For the text-containing cell, return its midpoint in [X, Y] coordinate format. 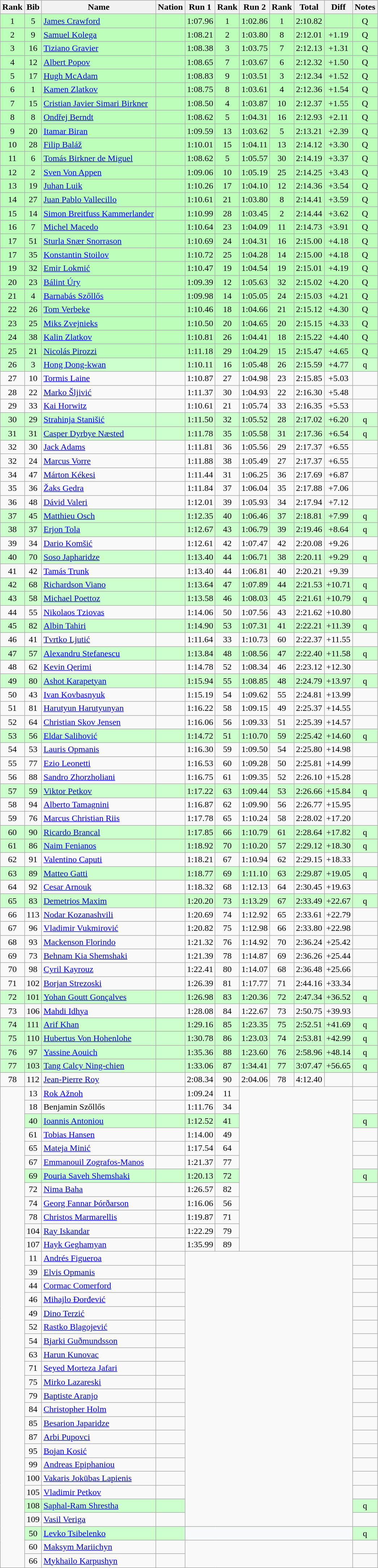
1:10.64 [200, 227]
Hubertus Von Hohenlohe [99, 1038]
Bjarki Guðmundsson [99, 1341]
1:10.79 [255, 832]
Seyed Morteza Jafari [99, 1368]
+14.60 [338, 736]
Barnabás Szőllős [99, 296]
2:12.34 [309, 76]
1:16.87 [200, 804]
Bálint Úry [99, 282]
+5.03 [338, 378]
Marcus Christian Riis [99, 818]
Samuel Kolega [99, 35]
1:21.37 [200, 1162]
Itamar Biran [99, 131]
Harun Kunovac [99, 1355]
2:50.75 [309, 1011]
2:12.32 [309, 62]
Diff [338, 7]
Erjon Tola [99, 530]
1:06.46 [255, 516]
2:15.12 [309, 310]
1:03.75 [255, 48]
+1.54 [338, 90]
2:24.81 [309, 695]
2:53.81 [309, 1038]
2:36.48 [309, 969]
1:03.61 [255, 90]
1:05.56 [255, 447]
Cyril Kayrouz [99, 969]
1:08.50 [200, 103]
2:52.51 [309, 1024]
Run 2 [255, 7]
Tobias Hansen [99, 1135]
Christos Marmarellis [99, 1217]
4:12.40 [309, 1080]
2:08.34 [200, 1080]
Hayk Geghamyan [99, 1244]
1:14.90 [200, 626]
111 [33, 1024]
1:10.20 [255, 846]
+6.87 [338, 475]
+4.19 [338, 268]
1:15.94 [200, 681]
2:17.88 [309, 488]
1:12.13 [255, 887]
2:12.37 [309, 103]
1:11.84 [200, 488]
91 [33, 860]
2:15.15 [309, 323]
+14.98 [338, 750]
1:14.00 [200, 1135]
Georg Fannar Þórðarson [99, 1203]
1:26.39 [200, 983]
+4.65 [338, 351]
Ashot Karapetyan [99, 681]
+39.93 [338, 1011]
+8.64 [338, 530]
Nima Baha [99, 1189]
Tiziano Gravier [99, 48]
2:17.94 [309, 502]
Sven Von Appen [99, 172]
101 [33, 997]
Miks Zvejnieks [99, 323]
+4.77 [338, 364]
1:35.99 [200, 1244]
Yassine Aouich [99, 1052]
1:13.84 [200, 653]
Simon Breitfuss Kammerlander [99, 213]
1:09.06 [200, 172]
2:12.01 [309, 35]
2:15.59 [309, 364]
2:12.13 [309, 48]
94 [33, 804]
Dávid Valeri [99, 502]
Tom Verbeke [99, 310]
2:36.26 [309, 956]
+14.99 [338, 763]
1:04.93 [255, 392]
1:33.06 [200, 1066]
1:09.24 [200, 1093]
+1.55 [338, 103]
1:08.34 [255, 667]
+17.82 [338, 832]
1:05.52 [255, 420]
+5.48 [338, 392]
+7.99 [338, 516]
+9.39 [338, 571]
+22.67 [338, 901]
Juhan Luik [99, 186]
1:13.64 [200, 584]
2:33.80 [309, 928]
1:23.03 [255, 1038]
+6.20 [338, 420]
1:30.78 [200, 1038]
1:06.79 [255, 530]
106 [33, 1011]
Mateja Minić [99, 1148]
2:14.12 [309, 144]
+36.52 [338, 997]
Márton Kékesi [99, 475]
2:20.08 [309, 543]
1:14.87 [255, 956]
Ivan Kovbasnyuk [99, 695]
Jean-Pierre Roy [99, 1080]
1:05.63 [255, 282]
1:18.77 [200, 873]
Strahinja Stanišić [99, 420]
Valentino Caputi [99, 860]
Albin Tahiri [99, 626]
Kai Horwitz [99, 406]
Richardson Viano [99, 584]
1:20.69 [200, 915]
Tomás Birkner de Miguel [99, 158]
1:05.58 [255, 433]
1:07.31 [255, 626]
1:05.93 [255, 502]
Tang Calcy Ning-chien [99, 1066]
Kalin Zlatkov [99, 337]
Tamás Trunk [99, 571]
1:09.98 [200, 296]
1:13.29 [255, 901]
1:11.78 [200, 433]
2:25.81 [309, 763]
1:05.49 [255, 461]
1:08.38 [200, 48]
1:12.92 [255, 915]
+15.95 [338, 804]
1:35.36 [200, 1052]
2:19.46 [309, 530]
1:09.35 [255, 777]
Sandro Zhorzholiani [99, 777]
1:04.11 [255, 144]
1:08.83 [200, 76]
+42.99 [338, 1038]
Dario Komšić [99, 543]
Arbi Pupovci [99, 1437]
2:14.73 [309, 227]
Harutyun Harutyunyan [99, 708]
+13.99 [338, 695]
+1.19 [338, 35]
1:09.62 [255, 695]
+10.80 [338, 612]
1:04.41 [255, 337]
1:03.87 [255, 103]
1:04.65 [255, 323]
+3.54 [338, 186]
1:17.54 [200, 1148]
+10.71 [338, 584]
+11.55 [338, 640]
2:25.42 [309, 736]
1:21.39 [200, 956]
Marcus Vorre [99, 461]
3:07.47 [309, 1066]
1:04.98 [255, 378]
1:17.78 [200, 818]
Baptiste Aranjo [99, 1396]
+33.34 [338, 983]
Total [309, 7]
2:17.02 [309, 420]
Nation [170, 7]
+22.98 [338, 928]
2:25.37 [309, 708]
92 [33, 887]
2:33.61 [309, 915]
+6.54 [338, 433]
Alberto Tamagnini [99, 804]
+4.33 [338, 323]
100 [33, 1478]
1:11.81 [200, 447]
+9.26 [338, 543]
1:03.67 [255, 62]
Borjan Strezoski [99, 983]
1:10.47 [200, 268]
Mirko Lazareski [99, 1382]
1:11.44 [200, 475]
2:15.03 [309, 296]
Name [99, 7]
1:16.22 [200, 708]
1:08.03 [255, 598]
2:44.16 [309, 983]
1:04.10 [255, 186]
1:05.19 [255, 172]
1:10.50 [200, 323]
Andrés Figueroa [99, 1258]
2:28.02 [309, 818]
Alexandru Stefanescu [99, 653]
2:14.36 [309, 186]
Besarion Japaridze [99, 1423]
1:09.15 [255, 708]
2:15.47 [309, 351]
1:10.46 [200, 310]
+9.29 [338, 557]
1:11.76 [200, 1107]
1:12.35 [200, 516]
1:04.54 [255, 268]
+1.52 [338, 76]
1:10.73 [255, 640]
1:10.72 [200, 255]
Pouria Saveh Shemshaki [99, 1176]
Nikolaos Tziovas [99, 612]
Michael Poettoz [99, 598]
Notes [365, 7]
Bojan Kosić [99, 1451]
98 [33, 969]
Kevin Qerimi [99, 667]
1:09.28 [255, 763]
1:20.20 [200, 901]
1:23.60 [255, 1052]
Naim Fenianos [99, 846]
1:10.69 [200, 241]
+18.30 [338, 846]
2:24.79 [309, 681]
Vladimir Petkov [99, 1492]
Run 1 [200, 7]
1:12.01 [200, 502]
Tvrtko Ljutić [99, 640]
Soso Japharidze [99, 557]
2:15.01 [309, 268]
1:28.08 [200, 1011]
2:14.19 [309, 158]
2:21.62 [309, 612]
1:08.56 [255, 653]
Ondřej Berndt [99, 117]
2:20.11 [309, 557]
1:08.65 [200, 62]
103 [33, 1066]
2:14.41 [309, 200]
1:12.67 [200, 530]
Rok Ažnoh [99, 1093]
1:10.99 [200, 213]
1:05.57 [255, 158]
1:09.33 [255, 722]
1:14.92 [255, 942]
1:14.07 [255, 969]
Cesar Arnouk [99, 887]
1:16.75 [200, 777]
105 [33, 1492]
Ricardo Brancal [99, 832]
+2.11 [338, 117]
2:28.64 [309, 832]
Žaks Gedra [99, 488]
1:22.41 [200, 969]
1:04.29 [255, 351]
2:30.45 [309, 887]
+11.39 [338, 626]
104 [33, 1231]
1:26.98 [200, 997]
Arif Khan [99, 1024]
Rastko Blagojević [99, 1327]
Ioannis Antoniou [99, 1121]
1:08.75 [200, 90]
Elvis Opmanis [99, 1272]
1:04.66 [255, 310]
Albert Popov [99, 62]
95 [33, 1451]
1:12.52 [200, 1121]
2:47.34 [309, 997]
+25.44 [338, 956]
+5.53 [338, 406]
+10.79 [338, 598]
112 [33, 1080]
1:10.11 [200, 364]
1:14.06 [200, 612]
1:06.71 [255, 557]
1:05.48 [255, 364]
2:17.69 [309, 475]
1:22.29 [200, 1231]
1:06.81 [255, 571]
2:16.35 [309, 406]
2:10.82 [309, 21]
+48.14 [338, 1052]
+18.33 [338, 860]
1:16.30 [200, 750]
109 [33, 1520]
Matteo Gatti [99, 873]
2:15.85 [309, 378]
+4.40 [338, 337]
Christian Skov Jensen [99, 722]
Vakaris Jokūbas Lapienis [99, 1478]
1:07.96 [200, 21]
1:19.87 [200, 1217]
Matthieu Osch [99, 516]
113 [33, 915]
Bib [33, 7]
1:04.28 [255, 255]
Juan Pablo Vallecillo [99, 200]
2:29.87 [309, 873]
Emmanouil Zografos-Manos [99, 1162]
1:17.85 [200, 832]
Filip Baláž [99, 144]
1:07.47 [255, 543]
+19.63 [338, 887]
1:13.58 [200, 598]
Ray Iskandar [99, 1231]
1:29.16 [200, 1024]
Hugh McAdam [99, 76]
2:25.80 [309, 750]
1:10.24 [255, 818]
Lauris Opmanis [99, 750]
+41.69 [338, 1024]
+3.91 [338, 227]
1:17.22 [200, 791]
Emir Lokmić [99, 268]
1:16.53 [200, 763]
Casper Dyrbye Næsted [99, 433]
+3.30 [338, 144]
1:10.26 [200, 186]
+2.39 [338, 131]
1:03.51 [255, 76]
+12.30 [338, 667]
Cristian Javier Simari Birkner [99, 103]
Viktor Petkov [99, 791]
1:08.85 [255, 681]
Cormac Comerford [99, 1286]
2:33.49 [309, 901]
+4.30 [338, 310]
1:11.10 [255, 873]
2:22.37 [309, 640]
+1.31 [338, 48]
2:21.53 [309, 584]
1:10.01 [200, 144]
Sturla Snær Snorrason [99, 241]
110 [33, 1038]
2:58.96 [309, 1052]
Kamen Zlatkov [99, 90]
1:12.98 [255, 928]
Demetrios Maxim [99, 901]
Yohan Goutt Gonçalves [99, 997]
1:07.56 [255, 612]
+56.65 [338, 1066]
Hong Dong-kwan [99, 364]
James Crawford [99, 21]
Vladimir Vukmirović [99, 928]
1:21.32 [200, 942]
1:09.44 [255, 791]
+25.42 [338, 942]
Mackenson Florindo [99, 942]
1:10.70 [255, 736]
Dino Terzić [99, 1313]
1:11.18 [200, 351]
102 [33, 983]
+15.28 [338, 777]
1:10.81 [200, 337]
2:12.93 [309, 117]
2:21.61 [309, 598]
1:18.32 [200, 887]
2:16.30 [309, 392]
107 [33, 1244]
1:20.36 [255, 997]
93 [33, 942]
97 [33, 1052]
1:06.25 [255, 475]
1:05.05 [255, 296]
+11.58 [338, 653]
2:14.44 [309, 213]
Andreas Epiphaniou [99, 1464]
+14.55 [338, 708]
Mahdi Idhya [99, 1011]
1:05.74 [255, 406]
Maksym Mariichyn [99, 1547]
Nicolás Pirozzi [99, 351]
1:23.35 [255, 1024]
2:12.36 [309, 90]
1:34.41 [255, 1066]
Konstantin Stoilov [99, 255]
1:09.59 [200, 131]
+25.66 [338, 969]
1:22.67 [255, 1011]
+3.43 [338, 172]
2:15.22 [309, 337]
1:10.87 [200, 378]
+7.12 [338, 502]
1:06.04 [255, 488]
99 [33, 1464]
1:12.61 [200, 543]
1:04.09 [255, 227]
+22.79 [338, 915]
1:11.64 [200, 640]
2:22.21 [309, 626]
+13.97 [338, 681]
Ezio Leonetti [99, 763]
Saphal-Ram Shrestha [99, 1506]
+19.05 [338, 873]
2:26.77 [309, 804]
+14.57 [338, 722]
1:09.50 [255, 750]
2:23.12 [309, 667]
1:09.90 [255, 804]
Vasil Veriga [99, 1520]
+17.20 [338, 818]
2:29.15 [309, 860]
Eldar Salihović [99, 736]
+4.20 [338, 282]
1:18.21 [200, 860]
2:18.81 [309, 516]
1:07.89 [255, 584]
1:08.21 [200, 35]
1:14.72 [200, 736]
Levko Tsibelenko [99, 1533]
2:25.39 [309, 722]
1:14.78 [200, 667]
1:18.92 [200, 846]
+3.59 [338, 200]
96 [33, 928]
2:14.25 [309, 172]
Jack Adams [99, 447]
1:03.45 [255, 213]
+3.62 [338, 213]
Christopher Holm [99, 1409]
2:13.21 [309, 131]
1:09.39 [200, 282]
2:26.10 [309, 777]
2:20.21 [309, 571]
+7.06 [338, 488]
1:03.62 [255, 131]
+1.50 [338, 62]
+4.21 [338, 296]
108 [33, 1506]
Tormis Laine [99, 378]
1:10.94 [255, 860]
1:02.86 [255, 21]
1:26.57 [200, 1189]
2:04.06 [255, 1080]
2:15.02 [309, 282]
Nodar Kozanashvili [99, 915]
2:36.24 [309, 942]
Behnam Kia Shemshaki [99, 956]
2:29.12 [309, 846]
+15.84 [338, 791]
1:15.19 [200, 695]
1:20.13 [200, 1176]
2:26.66 [309, 791]
1:11.50 [200, 420]
Mihajlo Đorđević [99, 1300]
Michel Macedo [99, 227]
1:11.37 [200, 392]
Mykhailo Karpushyn [99, 1561]
Marko Šljivić [99, 392]
2:17.36 [309, 433]
+3.37 [338, 158]
2:22.40 [309, 653]
1:11.88 [200, 461]
Benjamin Szőllős [99, 1107]
1:17.77 [255, 983]
1:20.82 [200, 928]
